Return the [X, Y] coordinate for the center point of the cell that contains the specified text.  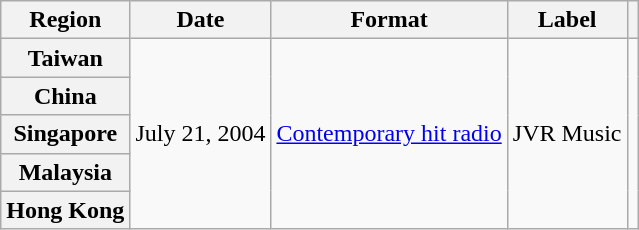
July 21, 2004 [200, 134]
Contemporary hit radio [389, 134]
Date [200, 20]
Label [567, 20]
Format [389, 20]
Taiwan [66, 58]
JVR Music [567, 134]
China [66, 96]
Hong Kong [66, 210]
Singapore [66, 134]
Region [66, 20]
Malaysia [66, 172]
